Find where the given text appears and provide that cell's center as (x, y) coordinate. 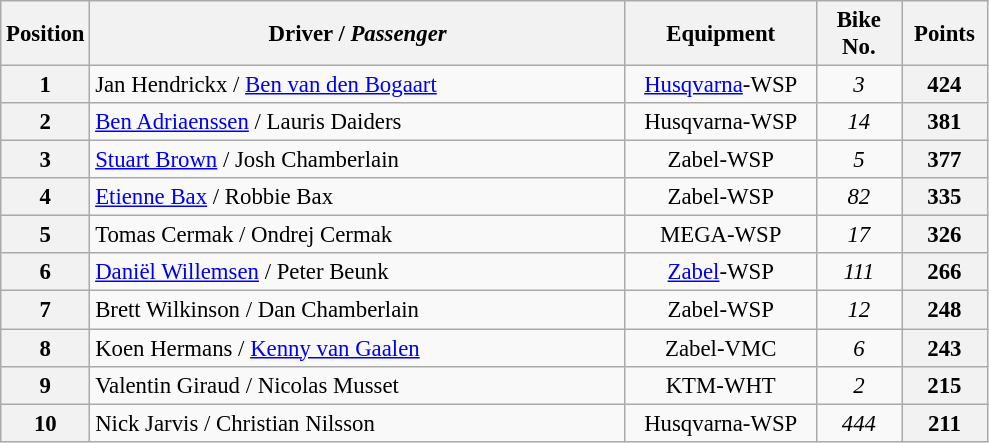
KTM-WHT (720, 385)
Equipment (720, 34)
243 (945, 348)
1 (46, 85)
111 (859, 273)
9 (46, 385)
14 (859, 122)
211 (945, 423)
326 (945, 235)
8 (46, 348)
Valentin Giraud / Nicolas Musset (358, 385)
Daniël Willemsen / Peter Beunk (358, 273)
7 (46, 310)
Points (945, 34)
Etienne Bax / Robbie Bax (358, 197)
4 (46, 197)
Ben Adriaenssen / Lauris Daiders (358, 122)
MEGA-WSP (720, 235)
Stuart Brown / Josh Chamberlain (358, 160)
Jan Hendrickx / Ben van den Bogaart (358, 85)
Koen Hermans / Kenny van Gaalen (358, 348)
12 (859, 310)
Brett Wilkinson / Dan Chamberlain (358, 310)
377 (945, 160)
266 (945, 273)
Position (46, 34)
335 (945, 197)
82 (859, 197)
Driver / Passenger (358, 34)
17 (859, 235)
Zabel-VMC (720, 348)
Nick Jarvis / Christian Nilsson (358, 423)
444 (859, 423)
381 (945, 122)
424 (945, 85)
Tomas Cermak / Ondrej Cermak (358, 235)
Bike No. (859, 34)
215 (945, 385)
10 (46, 423)
248 (945, 310)
